Locate the cell with the specified text and output its [X, Y] center coordinate. 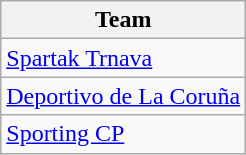
Deportivo de La Coruña [124, 96]
Team [124, 20]
Sporting CP [124, 134]
Spartak Trnava [124, 58]
